Output the (X, Y) coordinate of the center of the cell containing the given text.  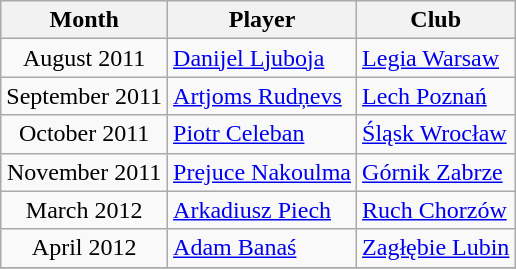
March 2012 (84, 210)
Month (84, 20)
Artjoms Rudņevs (262, 96)
Prejuce Nakoulma (262, 172)
Player (262, 20)
Legia Warsaw (436, 58)
Danijel Ljuboja (262, 58)
Śląsk Wrocław (436, 134)
November 2011 (84, 172)
Arkadiusz Piech (262, 210)
Club (436, 20)
Piotr Celeban (262, 134)
Ruch Chorzów (436, 210)
August 2011 (84, 58)
October 2011 (84, 134)
April 2012 (84, 248)
Lech Poznań (436, 96)
Zagłębie Lubin (436, 248)
Adam Banaś (262, 248)
September 2011 (84, 96)
Górnik Zabrze (436, 172)
